Scan for the cell matching the given text and deliver its (x, y) coordinate at center. 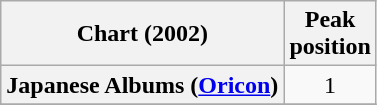
Japanese Albums (Oricon) (142, 85)
1 (330, 85)
Chart (2002) (142, 34)
Peakposition (330, 34)
